Scan for the cell matching the given text and deliver its [X, Y] coordinate at center. 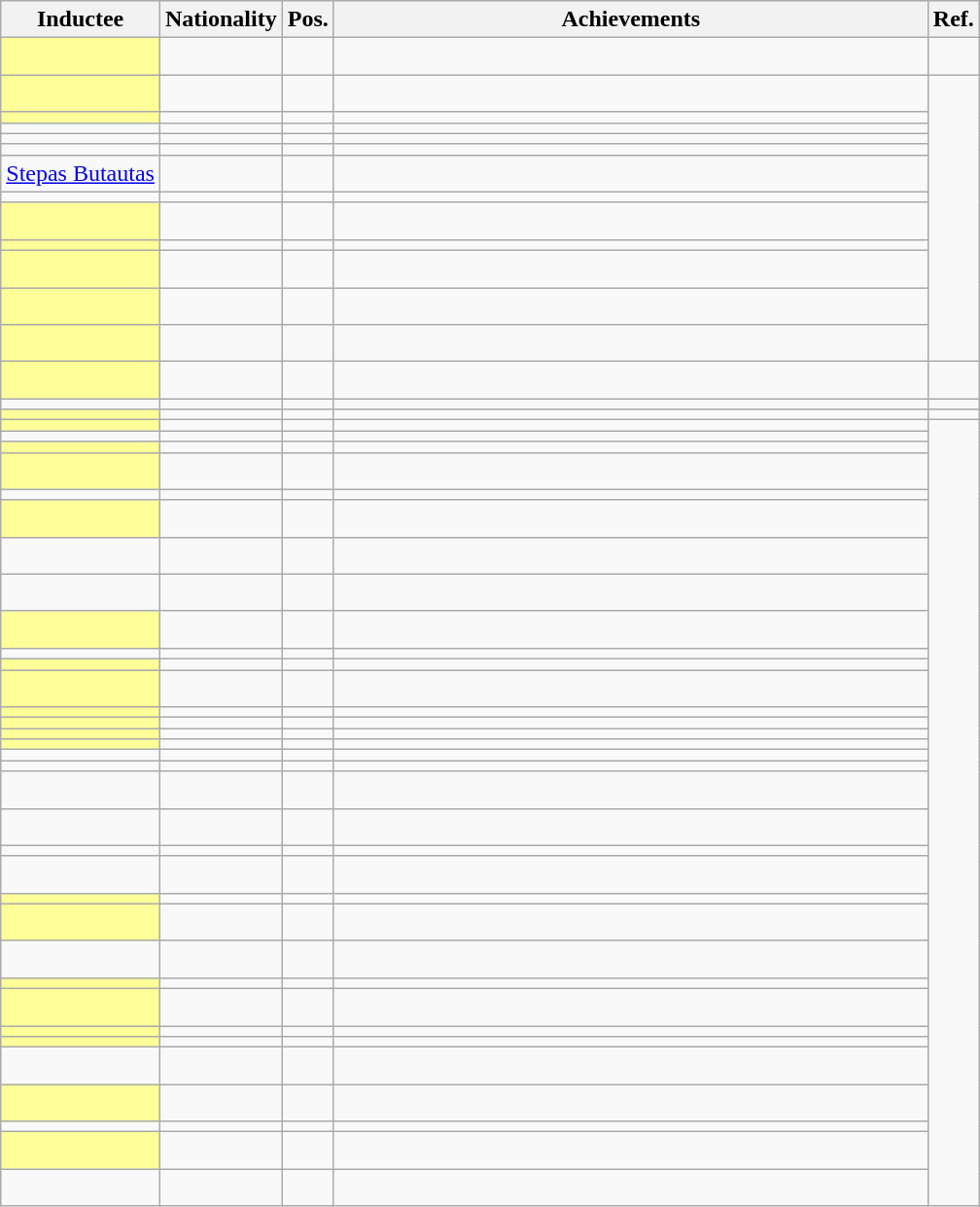
Pos. [307, 19]
Ref. [953, 19]
Inductee [81, 19]
Achievements [630, 19]
Stepas Butautas [81, 173]
Nationality [221, 19]
